From the cell containing the given text, extract its center point as [X, Y] coordinate. 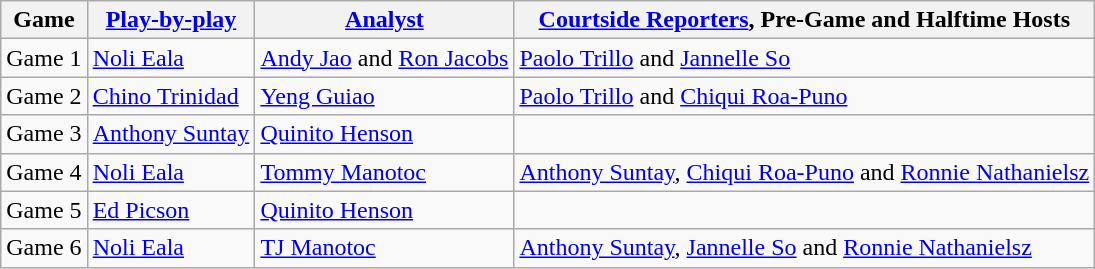
Game [44, 20]
Game 3 [44, 134]
Game 4 [44, 172]
Paolo Trillo and Chiqui Roa-Puno [804, 96]
Anthony Suntay, Jannelle So and Ronnie Nathanielsz [804, 248]
Yeng Guiao [384, 96]
Play-by-play [171, 20]
Paolo Trillo and Jannelle So [804, 58]
Chino Trinidad [171, 96]
Anthony Suntay [171, 134]
Andy Jao and Ron Jacobs [384, 58]
Game 1 [44, 58]
Game 2 [44, 96]
Tommy Manotoc [384, 172]
Anthony Suntay, Chiqui Roa-Puno and Ronnie Nathanielsz [804, 172]
Game 6 [44, 248]
TJ Manotoc [384, 248]
Ed Picson [171, 210]
Courtside Reporters, Pre-Game and Halftime Hosts [804, 20]
Analyst [384, 20]
Game 5 [44, 210]
